Pinpoint the cell where the given text exists, returning its [x, y] midpoint coordinate. 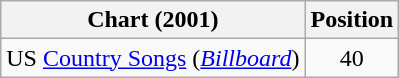
Chart (2001) [153, 20]
US Country Songs (Billboard) [153, 58]
40 [352, 58]
Position [352, 20]
